Capture the cell that displays the provided text and extract its (x, y) central coordinate. 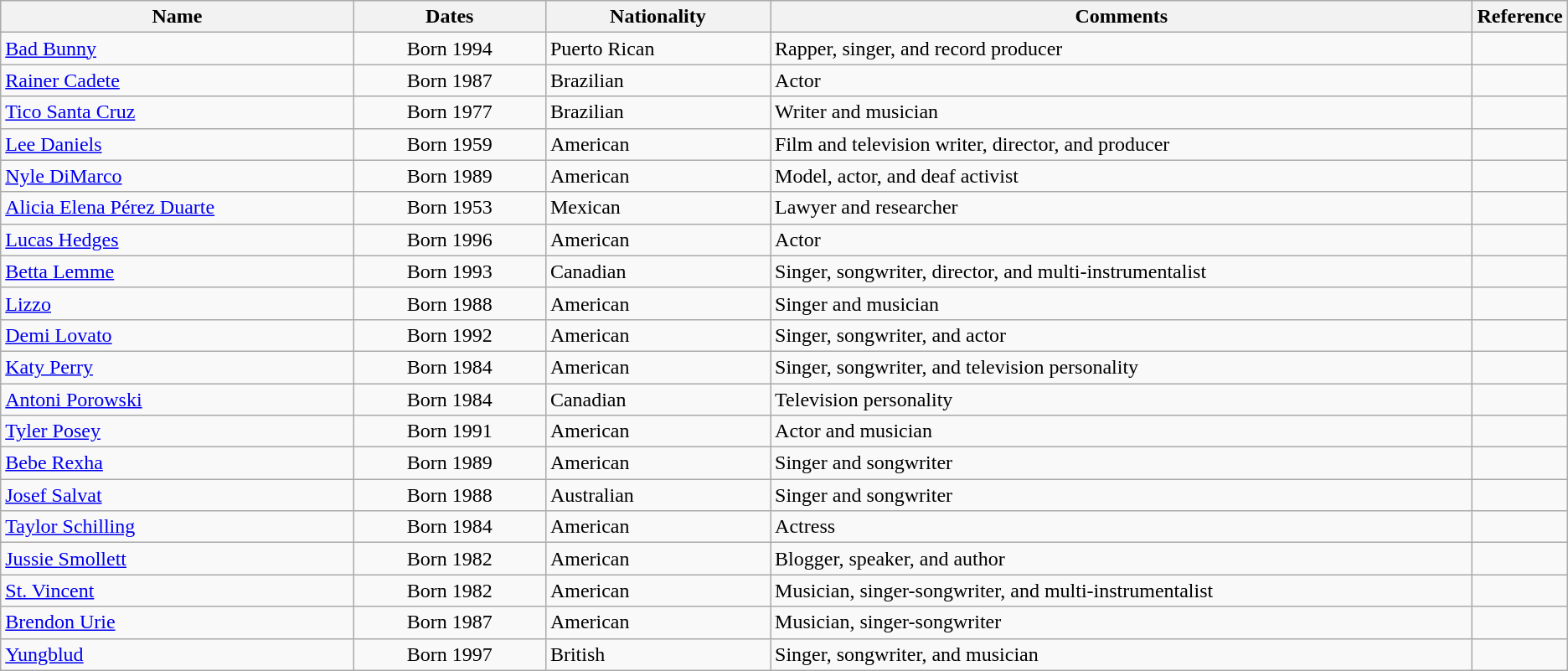
Lizzo (178, 303)
Born 1993 (449, 271)
Bebe Rexha (178, 463)
Singer, songwriter, and musician (1122, 654)
Singer and musician (1122, 303)
Name (178, 17)
Model, actor, and deaf activist (1122, 176)
Musician, singer-songwriter (1122, 622)
Lucas Hedges (178, 240)
Born 1997 (449, 654)
Born 1991 (449, 431)
Born 1996 (449, 240)
Katy Perry (178, 367)
Writer and musician (1122, 112)
Australian (658, 495)
Nyle DiMarco (178, 176)
Born 1959 (449, 144)
Antoni Porowski (178, 400)
Brendon Urie (178, 622)
Lee Daniels (178, 144)
Singer, songwriter, director, and multi-instrumentalist (1122, 271)
Actress (1122, 527)
Josef Salvat (178, 495)
Comments (1122, 17)
Lawyer and researcher (1122, 208)
Musician, singer-songwriter, and multi-instrumentalist (1122, 591)
Born 1992 (449, 335)
Television personality (1122, 400)
St. Vincent (178, 591)
Alicia Elena Pérez Duarte (178, 208)
Betta Lemme (178, 271)
Blogger, speaker, and author (1122, 559)
British (658, 654)
Tico Santa Cruz (178, 112)
Rapper, singer, and record producer (1122, 49)
Puerto Rican (658, 49)
Tyler Posey (178, 431)
Actor and musician (1122, 431)
Born 1953 (449, 208)
Mexican (658, 208)
Dates (449, 17)
Demi Lovato (178, 335)
Bad Bunny (178, 49)
Singer, songwriter, and actor (1122, 335)
Yungblud (178, 654)
Born 1977 (449, 112)
Born 1994 (449, 49)
Jussie Smollett (178, 559)
Taylor Schilling (178, 527)
Rainer Cadete (178, 80)
Film and television writer, director, and producer (1122, 144)
Nationality (658, 17)
Reference (1519, 17)
Singer, songwriter, and television personality (1122, 367)
